Locate the cell with the specified text and output its [x, y] center coordinate. 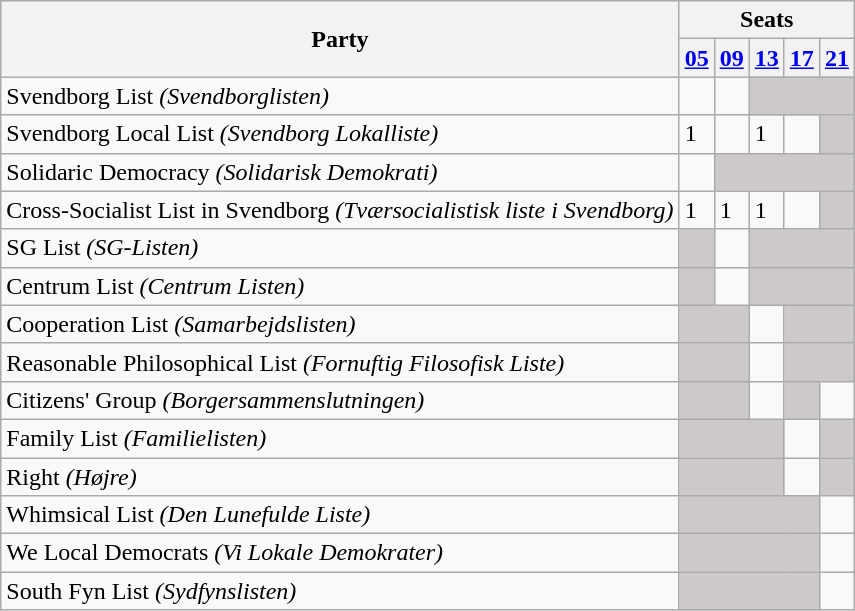
Reasonable Philosophical List (Fornuftig Filosofisk Liste) [340, 362]
Right (Højre) [340, 477]
Centrum List (Centrum Listen) [340, 286]
09 [732, 58]
We Local Democrats (Vi Lokale Demokrater) [340, 553]
13 [766, 58]
05 [696, 58]
South Fyn List (Sydfynslisten) [340, 591]
17 [802, 58]
SG List (SG-Listen) [340, 248]
Citizens' Group (Borgersammenslutningen) [340, 400]
Seats [766, 20]
Family List (Familielisten) [340, 438]
Cooperation List (Samarbejdslisten) [340, 324]
Svendborg List (Svendborglisten) [340, 96]
Svendborg Local List (Svendborg Lokalliste) [340, 134]
Cross-Socialist List in Svendborg (Tværsocialistisk liste i Svendborg) [340, 210]
21 [836, 58]
Whimsical List (Den Lunefulde Liste) [340, 515]
Solidaric Democracy (Solidarisk Demokrati) [340, 172]
Party [340, 39]
